From the cell containing the given text, extract its center point as [X, Y] coordinate. 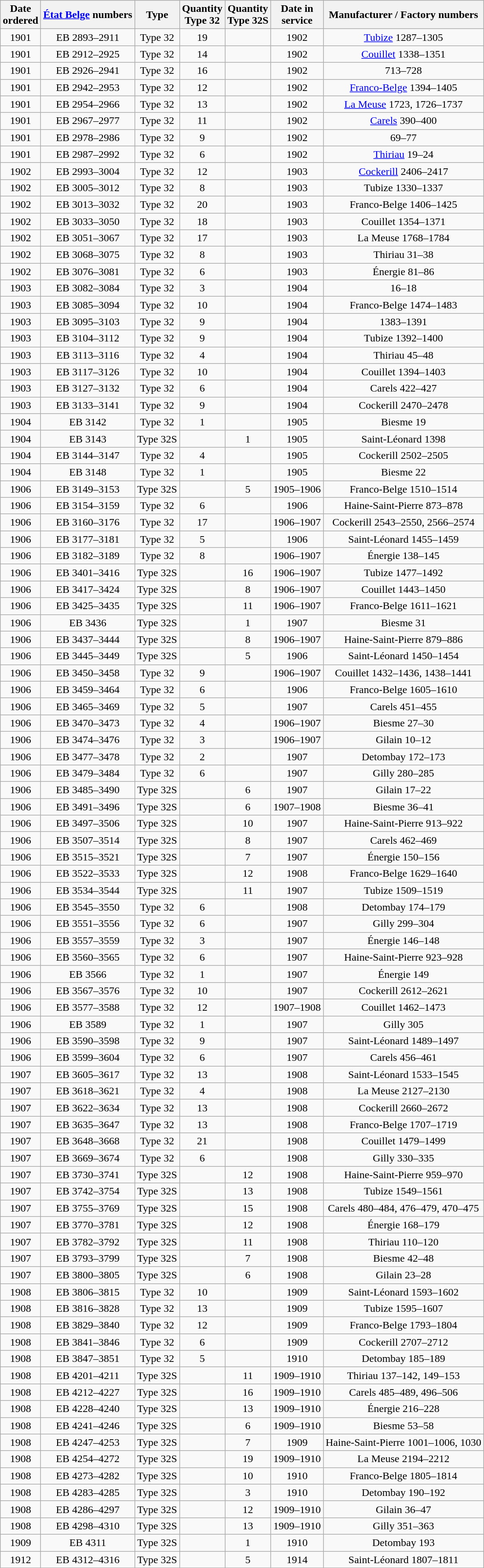
EB 4283–4285 [88, 1492]
EB 3051–3067 [88, 238]
Énergie 146–148 [404, 940]
14 [202, 54]
Thiriau 137–142, 149–153 [404, 1376]
Gilain 23–28 [404, 1275]
Gilly 330–335 [404, 1158]
EB 3033–3050 [88, 221]
La Meuse 2127–2130 [404, 1091]
Gilain 17–22 [404, 790]
EB 3847–3851 [88, 1359]
EB 3782–3792 [88, 1241]
Cockerill 2502–2505 [404, 455]
EB 3113–3116 [88, 355]
EB 3534–3544 [88, 890]
1914 [297, 1560]
Franco-Belge 1605–1610 [404, 690]
Franco-Belge 1707–1719 [404, 1125]
EB 4273–4282 [88, 1476]
Haine-Saint-Pierre 923–928 [404, 957]
EB 3560–3565 [88, 957]
Saint-Léonard 1807–1811 [404, 1560]
Dateordered [21, 15]
EB 2912–2925 [88, 54]
Couillet 1443–1450 [404, 589]
EB 3117–3126 [88, 372]
Gilly 305 [404, 1024]
EB 3459–3464 [88, 690]
Cockerill 2470–2478 [404, 405]
Biesme 22 [404, 472]
EB 3557–3559 [88, 940]
Detombay 174–179 [404, 907]
EB 3182–3189 [88, 556]
Cockerill 2406–2417 [404, 171]
La Meuse 1768–1784 [404, 238]
Carels 462–469 [404, 840]
EB 2942–2953 [88, 87]
Couillet 1354–1371 [404, 221]
1905–1906 [297, 489]
EB 4201–4211 [88, 1376]
Saint-Léonard 1450–1454 [404, 656]
EB 4298–4310 [88, 1526]
Tubize 1287–1305 [404, 37]
EB 3599–3604 [88, 1058]
1383–1391 [404, 322]
EB 3149–3153 [88, 489]
Tubize 1595–1607 [404, 1309]
EB 3177–3181 [88, 539]
EB 3522–3533 [88, 874]
Énergie 149 [404, 974]
EB 3491–3496 [88, 807]
Cockerill 2612–2621 [404, 991]
Gilain 10–12 [404, 740]
Date inservice [297, 15]
EB 3095–3103 [88, 322]
Saint-Léonard 1455–1459 [404, 539]
Detombay 172–173 [404, 756]
Franco-Belge 1510–1514 [404, 489]
Haine-Saint-Pierre 959–970 [404, 1175]
EB 4228–4240 [88, 1409]
Biesme 27–30 [404, 723]
Couillet 1462–1473 [404, 1007]
EB 3436 [88, 623]
EB 4286–4297 [88, 1509]
EB 3589 [88, 1024]
Franco-Belge 1406–1425 [404, 204]
Franco-Belge 1394–1405 [404, 87]
EB 3648–3668 [88, 1141]
Saint-Léonard 1593–1602 [404, 1292]
EB 4311 [88, 1543]
1912 [21, 1560]
Franco-Belge 1629–1640 [404, 874]
EB 3133–3141 [88, 405]
EB 2993–3004 [88, 171]
EB 3401–3416 [88, 573]
Cockerill 2543–2550, 2566–2574 [404, 523]
EB 3127–3132 [88, 388]
EB 3085–3094 [88, 305]
EB 3076–3081 [88, 272]
EB 3479–3484 [88, 773]
EB 3551–3556 [88, 924]
Tubize 1549–1561 [404, 1191]
EB 3816–3828 [88, 1309]
EB 3590–3598 [88, 1041]
Detombay 193 [404, 1543]
Carels 390–400 [404, 121]
Tubize 1477–1492 [404, 573]
EB 3160–3176 [88, 523]
Thiriau 110–120 [404, 1241]
2 [202, 756]
Tubize 1392–1400 [404, 338]
EB 3013–3032 [88, 204]
Énergie 150–156 [404, 857]
EB 3618–3621 [88, 1091]
Énergie 138–145 [404, 556]
EB 2987–2992 [88, 154]
EB 4247–4253 [88, 1442]
EB 3841–3846 [88, 1342]
EB 3143 [88, 439]
Carels 456–461 [404, 1058]
Saint-Léonard 1489–1497 [404, 1041]
Franco-Belge 1805–1814 [404, 1476]
EB 3425–3435 [88, 606]
EB 3800–3805 [88, 1275]
Franco-Belge 1611–1621 [404, 606]
EB 3437–3444 [88, 639]
EB 3669–3674 [88, 1158]
EB 3515–3521 [88, 857]
EB 3577–3588 [88, 1007]
Gilain 36–47 [404, 1509]
Carels 422–427 [404, 388]
Biesme 31 [404, 623]
Gilly 280–285 [404, 773]
Franco-Belge 1793–1804 [404, 1325]
Énergie 168–179 [404, 1225]
EB 3082–3084 [88, 288]
Type [157, 15]
QuantityType 32S [248, 15]
EB 3755–3769 [88, 1208]
EB 2893–2911 [88, 37]
EB 2978–2986 [88, 138]
EB 3450–3458 [88, 673]
20 [202, 204]
Tubize 1330–1337 [404, 188]
EB 3806–3815 [88, 1292]
EB 3497–3506 [88, 824]
Couillet 1479–1499 [404, 1141]
Haine-Saint-Pierre 879–886 [404, 639]
État Belge numbers [88, 15]
La Meuse 1723, 1726–1737 [404, 104]
15 [248, 1208]
713–728 [404, 71]
Cockerill 2707–2712 [404, 1342]
EB 3470–3473 [88, 723]
Haine-Saint-Pierre 873–878 [404, 506]
Énergie 81–86 [404, 272]
Gilly 351–363 [404, 1526]
EB 3566 [88, 974]
La Meuse 2194–2212 [404, 1459]
Couillet 1394–1403 [404, 372]
Saint-Léonard 1398 [404, 439]
QuantityType 32 [202, 15]
Biesme 42–48 [404, 1258]
EB 3622–3634 [88, 1108]
EB 3477–3478 [88, 756]
Franco-Belge 1474–1483 [404, 305]
EB 3635–3647 [88, 1125]
EB 3730–3741 [88, 1175]
Manufacturer / Factory numbers [404, 15]
EB 3445–3449 [88, 656]
Thiriau 45–48 [404, 355]
EB 3154–3159 [88, 506]
21 [202, 1141]
EB 3742–3754 [88, 1191]
EB 4241–4246 [88, 1426]
Thiriau 31–38 [404, 255]
Haine-Saint-Pierre 1001–1006, 1030 [404, 1442]
69–77 [404, 138]
EB 3770–3781 [88, 1225]
Tubize 1509–1519 [404, 890]
EB 2954–2966 [88, 104]
Detombay 185–189 [404, 1359]
EB 4254–4272 [88, 1459]
Cockerill 2660–2672 [404, 1108]
16–18 [404, 288]
EB 3567–3576 [88, 991]
EB 3507–3514 [88, 840]
Carels 480–484, 476–479, 470–475 [404, 1208]
EB 3545–3550 [88, 907]
Haine-Saint-Pierre 913–922 [404, 824]
Saint-Léonard 1533–1545 [404, 1074]
Biesme 36–41 [404, 807]
EB 3474–3476 [88, 740]
EB 3829–3840 [88, 1325]
EB 4212–4227 [88, 1392]
Couillet 1432–1436, 1438–1441 [404, 673]
EB 3465–3469 [88, 706]
EB 3485–3490 [88, 790]
EB 3144–3147 [88, 455]
Carels 485–489, 496–506 [404, 1392]
Thiriau 19–24 [404, 154]
Gilly 299–304 [404, 924]
EB 2926–2941 [88, 71]
Biesme 19 [404, 422]
EB 3104–3112 [88, 338]
Énergie 216–228 [404, 1409]
EB 3005–3012 [88, 188]
18 [202, 221]
Carels 451–455 [404, 706]
EB 3148 [88, 472]
Biesme 53–58 [404, 1426]
EB 3605–3617 [88, 1074]
Detombay 190–192 [404, 1492]
EB 3417–3424 [88, 589]
EB 3793–3799 [88, 1258]
EB 3142 [88, 422]
EB 4312–4316 [88, 1560]
Couillet 1338–1351 [404, 54]
EB 2967–2977 [88, 121]
EB 3068–3075 [88, 255]
